For the text-containing cell, return its midpoint in [X, Y] coordinate format. 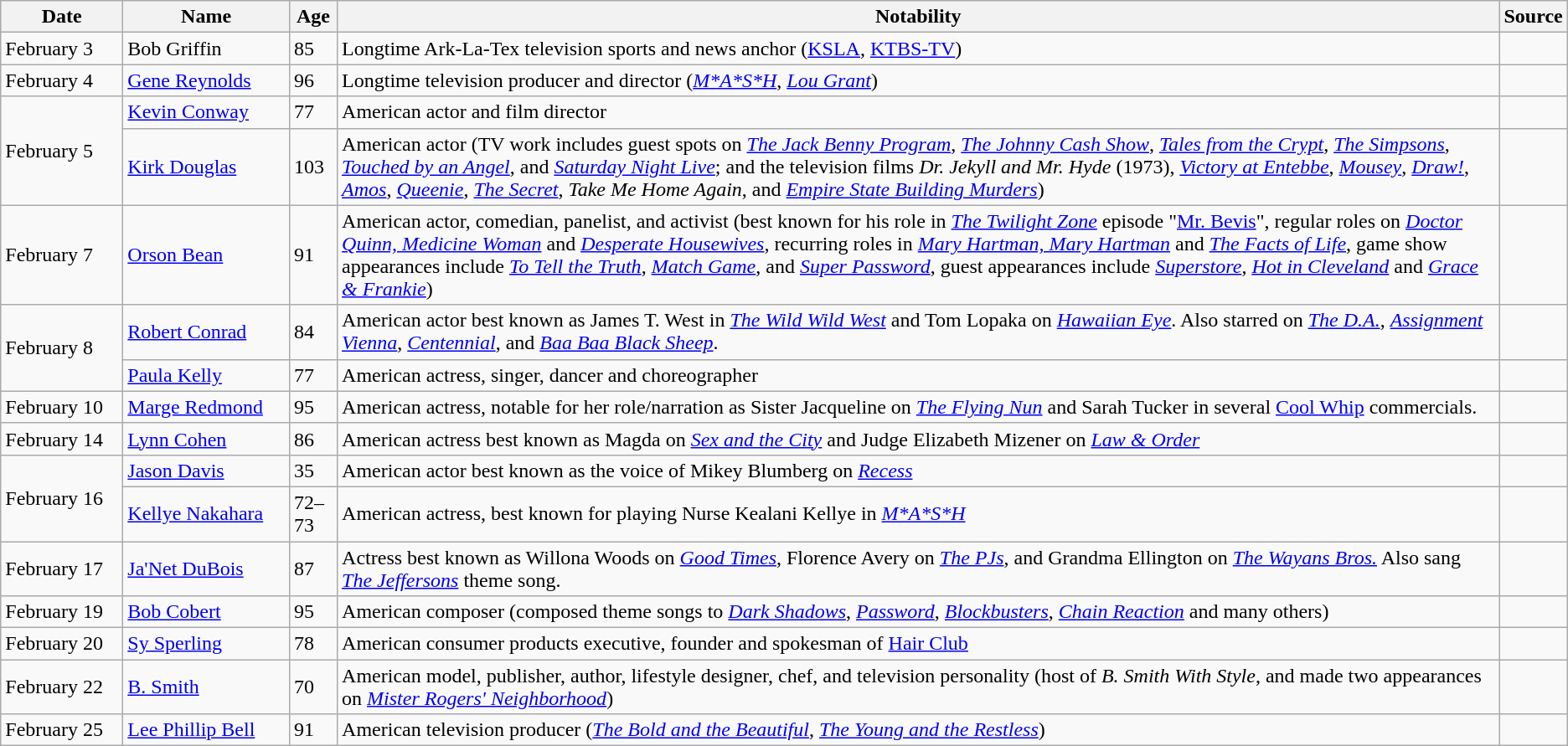
February 25 [62, 730]
Notability [918, 17]
February 14 [62, 439]
February 7 [62, 255]
Lynn Cohen [206, 439]
Longtime television producer and director (M*A*S*H, Lou Grant) [918, 80]
February 20 [62, 644]
Longtime Ark-La-Tex television sports and news anchor (KSLA, KTBS-TV) [918, 49]
Lee Phillip Bell [206, 730]
American composer (composed theme songs to Dark Shadows, Password, Blockbusters, Chain Reaction and many others) [918, 612]
Marge Redmond [206, 407]
American actor and film director [918, 112]
American actress, singer, dancer and choreographer [918, 375]
Kellye Nakahara [206, 514]
February 16 [62, 497]
Name [206, 17]
February 5 [62, 151]
35 [313, 471]
American actor best known as the voice of Mikey Blumberg on Recess [918, 471]
February 10 [62, 407]
Kevin Conway [206, 112]
78 [313, 644]
American actress, best known for playing Nurse Kealani Kellye in M*A*S*H [918, 514]
February 17 [62, 568]
Source [1533, 17]
Sy Sperling [206, 644]
Bob Griffin [206, 49]
Date [62, 17]
February 3 [62, 49]
Bob Cobert [206, 612]
Robert Conrad [206, 332]
86 [313, 439]
February 4 [62, 80]
103 [313, 167]
American actress, notable for her role/narration as Sister Jacqueline on The Flying Nun and Sarah Tucker in several Cool Whip commercials. [918, 407]
Ja'Net DuBois [206, 568]
72–73 [313, 514]
American actress best known as Magda on Sex and the City and Judge Elizabeth Mizener on Law & Order [918, 439]
American consumer products executive, founder and spokesman of Hair Club [918, 644]
Orson Bean [206, 255]
87 [313, 568]
96 [313, 80]
Gene Reynolds [206, 80]
70 [313, 687]
American television producer (The Bold and the Beautiful, The Young and the Restless) [918, 730]
Kirk Douglas [206, 167]
February 19 [62, 612]
85 [313, 49]
84 [313, 332]
Paula Kelly [206, 375]
February 8 [62, 348]
Age [313, 17]
February 22 [62, 687]
Jason Davis [206, 471]
B. Smith [206, 687]
